Output the (X, Y) coordinate of the center of the cell containing the given text.  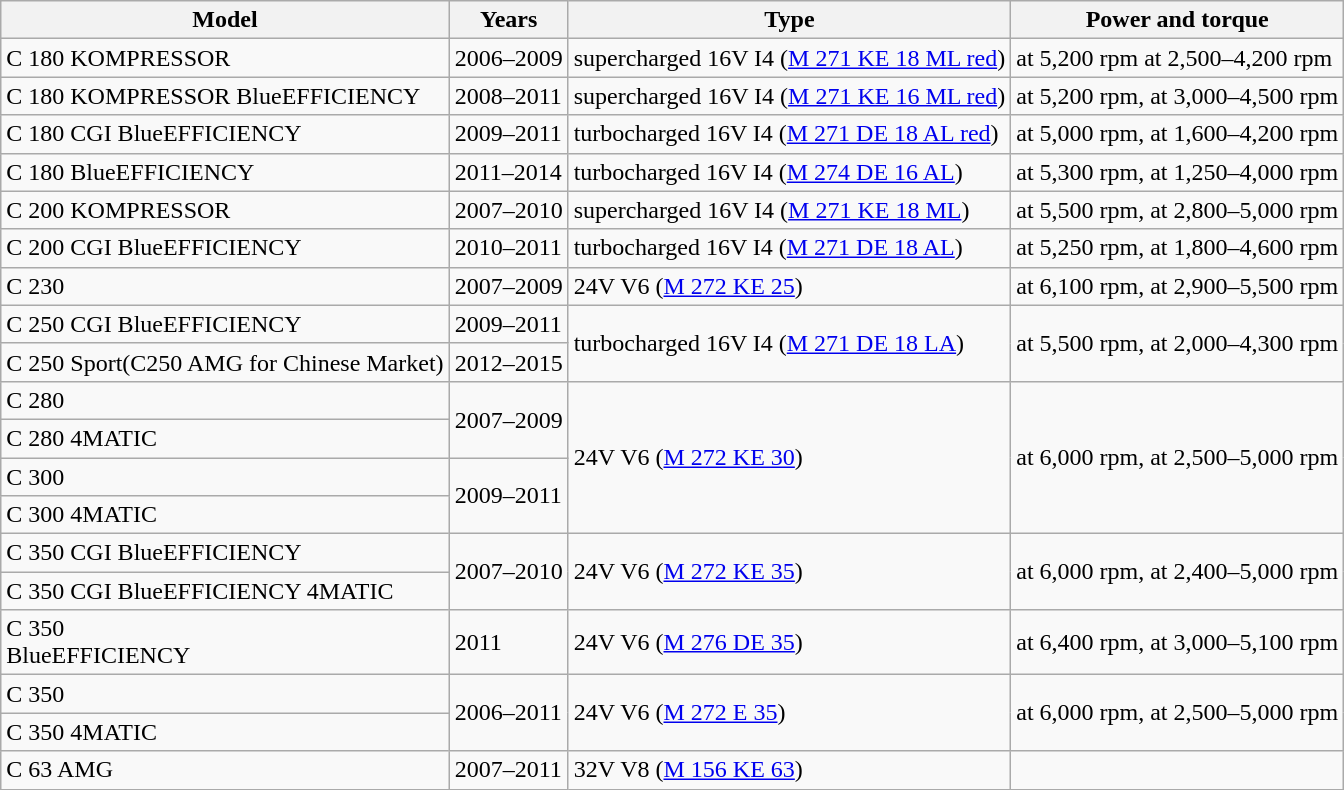
Power and torque (1178, 20)
C 350 (225, 694)
supercharged 16V I4 (M 271 KE 18 ML red) (790, 58)
24V V6 (M 276 DE 35) (790, 642)
at 6,000 rpm, at 2,400–5,000 rpm (1178, 572)
at 5,300 rpm, at 1,250–4,000 rpm (1178, 172)
24V V6 (M 272 KE 30) (790, 457)
turbocharged 16V I4 (M 271 DE 18 LA) (790, 343)
24V V6 (M 272 E 35) (790, 713)
2012–2015 (508, 362)
C 300 4MATIC (225, 515)
C 180 KOMPRESSOR BlueEFFICIENCY (225, 96)
C 200 CGI BlueEFFICIENCY (225, 248)
2011 (508, 642)
2006–2009 (508, 58)
turbocharged 16V I4 (M 271 DE 18 AL) (790, 248)
Years (508, 20)
2006–2011 (508, 713)
at 5,000 rpm, at 1,600–4,200 rpm (1178, 134)
at 5,500 rpm, at 2,800–5,000 rpm (1178, 210)
at 5,200 rpm, at 3,000–4,500 rpm (1178, 96)
2010–2011 (508, 248)
at 5,200 rpm at 2,500–4,200 rpm (1178, 58)
C 200 KOMPRESSOR (225, 210)
C 230 (225, 286)
2008–2011 (508, 96)
C 350 CGI BlueEFFICIENCY (225, 553)
at 5,500 rpm, at 2,000–4,300 rpm (1178, 343)
at 6,100 rpm, at 2,900–5,500 rpm (1178, 286)
C 180 BlueEFFICIENCY (225, 172)
supercharged 16V I4 (M 271 KE 18 ML) (790, 210)
C 250 CGI BlueEFFICIENCY (225, 324)
C 350 4MATIC (225, 732)
C 280 (225, 400)
supercharged 16V I4 (M 271 KE 16 ML red) (790, 96)
C 180 CGI BlueEFFICIENCY (225, 134)
24V V6 (M 272 KE 35) (790, 572)
2011–2014 (508, 172)
C 350 CGI BlueEFFICIENCY 4MATIC (225, 591)
turbocharged 16V I4 (M 274 DE 16 AL) (790, 172)
2007–2011 (508, 770)
at 5,250 rpm, at 1,800–4,600 rpm (1178, 248)
32V V8 (M 156 KE 63) (790, 770)
C 280 4MATIC (225, 438)
Model (225, 20)
C 63 AMG (225, 770)
24V V6 (M 272 KE 25) (790, 286)
C 250 Sport(C250 AMG for Chinese Market) (225, 362)
Type (790, 20)
at 6,400 rpm, at 3,000–5,100 rpm (1178, 642)
turbocharged 16V I4 (M 271 DE 18 AL red) (790, 134)
C 350BlueEFFICIENCY (225, 642)
C 180 KOMPRESSOR (225, 58)
C 300 (225, 477)
